Output the [X, Y] coordinate of the center of the cell containing the given text.  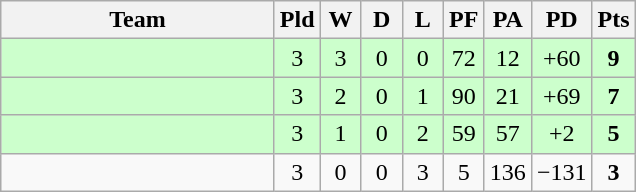
21 [508, 96]
59 [464, 134]
+2 [562, 134]
D [382, 20]
7 [614, 96]
L [422, 20]
+60 [562, 58]
PA [508, 20]
PD [562, 20]
136 [508, 172]
+69 [562, 96]
PF [464, 20]
−131 [562, 172]
Team [138, 20]
Pld [297, 20]
Pts [614, 20]
57 [508, 134]
12 [508, 58]
90 [464, 96]
9 [614, 58]
W [340, 20]
72 [464, 58]
